Capture the cell that displays the provided text and extract its (x, y) central coordinate. 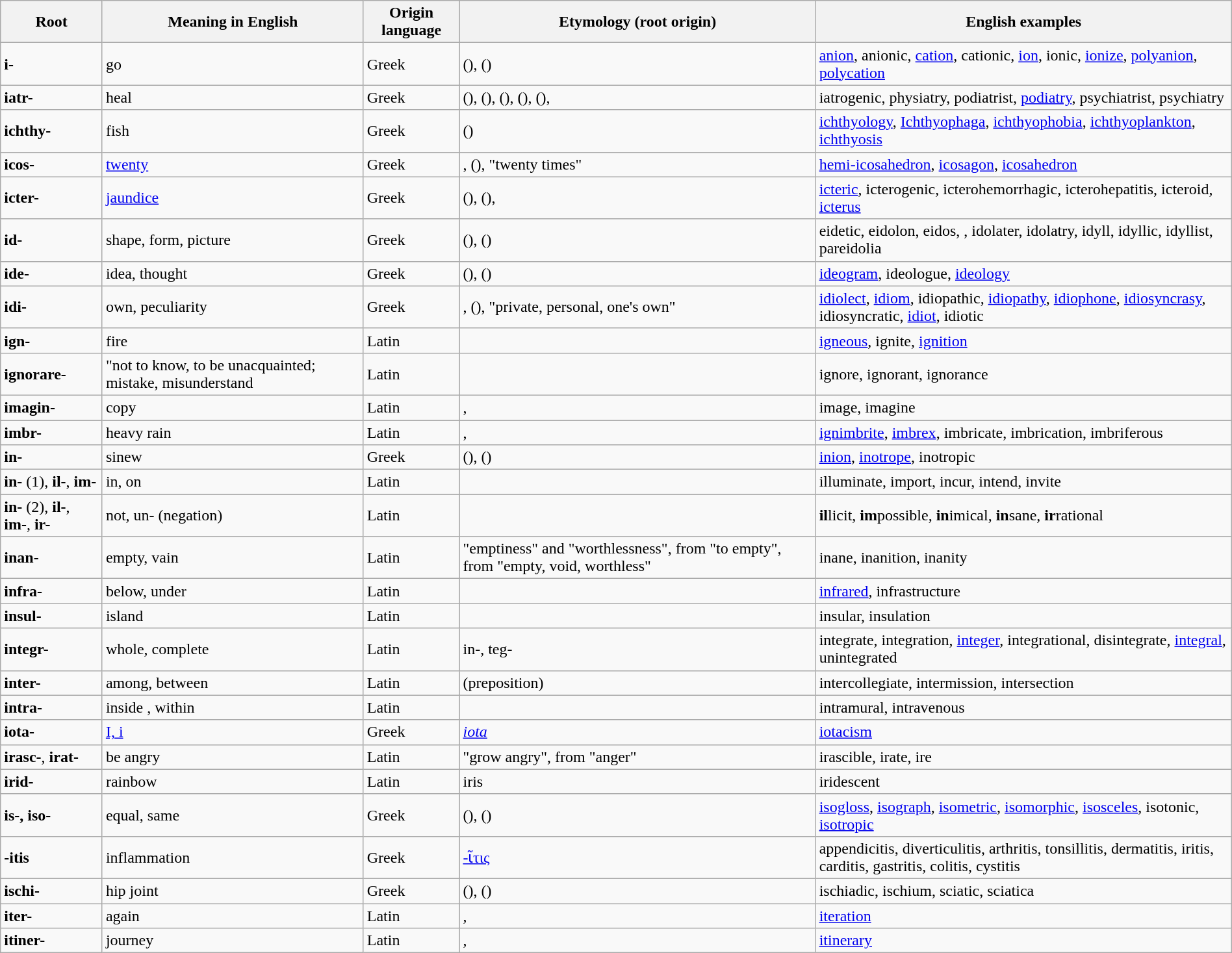
"not to know, to be unacquainted; mistake, misunderstand (233, 374)
not, un- (negation) (233, 516)
whole, complete (233, 650)
iatr- (52, 97)
ideogram, ideologue, ideology (1023, 273)
twenty (233, 164)
below, under (233, 591)
sinew (233, 457)
anion, anionic, cation, cationic, ion, ionic, ionize, polyanion, polycation (1023, 64)
-itis (52, 858)
integr- (52, 650)
jaundice (233, 197)
in- (52, 457)
i- (52, 64)
igneous, ignite, ignition (1023, 340)
Origin language (411, 22)
hip joint (233, 891)
infrared, infrastructure (1023, 591)
in- (1), il-, im- (52, 482)
Root (52, 22)
itiner- (52, 941)
equal, same (233, 815)
heavy rain (233, 432)
ignore, ignorant, ignorance (1023, 374)
fish (233, 131)
(), (), (637, 197)
iridescent (1023, 781)
intramural, intravenous (1023, 707)
insular, insulation (1023, 616)
own, peculiarity (233, 307)
ichthyology, Ichthyophaga, ichthyophobia, ichthyoplankton, ichthyosis (1023, 131)
iotacism (1023, 732)
idea, thought (233, 273)
itinerary (1023, 941)
imagin- (52, 407)
ischi- (52, 891)
inflammation (233, 858)
rainbow (233, 781)
irasc-, irat- (52, 757)
icteric, icterogenic, icterohemorrhagic, icterohepatitis, icteroid, icterus (1023, 197)
ignorare- (52, 374)
iter- (52, 915)
irascible, irate, ire (1023, 757)
I, i (233, 732)
inter- (52, 683)
id- (52, 240)
ign- (52, 340)
in-, teg- (637, 650)
ignimbrite, imbrex, imbricate, imbrication, imbriferous (1023, 432)
hemi-icosahedron, icosagon, icosahedron (1023, 164)
icter- (52, 197)
English examples (1023, 22)
fire (233, 340)
is-, iso- (52, 815)
ischiadic, ischium, sciatic, sciatica (1023, 891)
Etymology (root origin) (637, 22)
copy (233, 407)
inan- (52, 557)
intercollegiate, intermission, intersection (1023, 683)
iota- (52, 732)
iteration (1023, 915)
be angry (233, 757)
icos- (52, 164)
(), (), (), (), (), (637, 97)
in- (2), il-, im-, ir- (52, 516)
eidetic, eidolon, eidos, , idolater, idolatry, idyll, idyllic, idyllist, pareidolia (1023, 240)
appendicitis, diverticulitis, arthritis, tonsillitis, dermatitis, iritis, carditis, gastritis, colitis, cystitis (1023, 858)
shape, form, picture (233, 240)
empty, vain (233, 557)
irid- (52, 781)
inane, inanition, inanity (1023, 557)
"grow angry", from "anger" (637, 757)
imbr- (52, 432)
idi- (52, 307)
-ῖτις (637, 858)
, (), "twenty times" (637, 164)
intra- (52, 707)
"emptiness" and "worthlessness", from "to empty", from "empty, void, worthless" (637, 557)
, (), "private, personal, one's own" (637, 307)
iota (637, 732)
among, between (233, 683)
insul- (52, 616)
island (233, 616)
illicit, impossible, inimical, insane, irrational (1023, 516)
infra- (52, 591)
Meaning in English (233, 22)
integrate, integration, integer, integrational, disintegrate, integral, unintegrated (1023, 650)
heal (233, 97)
image, imagine (1023, 407)
iatrogenic, physiatry, podiatrist, podiatry, psychiatrist, psychiatry (1023, 97)
again (233, 915)
inside , within (233, 707)
idiolect, idiom, idiopathic, idiopathy, idiophone, idiosyncrasy, idiosyncratic, idiot, idiotic (1023, 307)
isogloss, isograph, isometric, isomorphic, isosceles, isotonic, isotropic (1023, 815)
ide- (52, 273)
() (637, 131)
journey (233, 941)
go (233, 64)
illuminate, import, incur, intend, invite (1023, 482)
inion, inotrope, inotropic (1023, 457)
iris (637, 781)
ichthy- (52, 131)
(preposition) (637, 683)
in, on (233, 482)
